Search for the cell housing the specified text and yield its [X, Y] center coordinate. 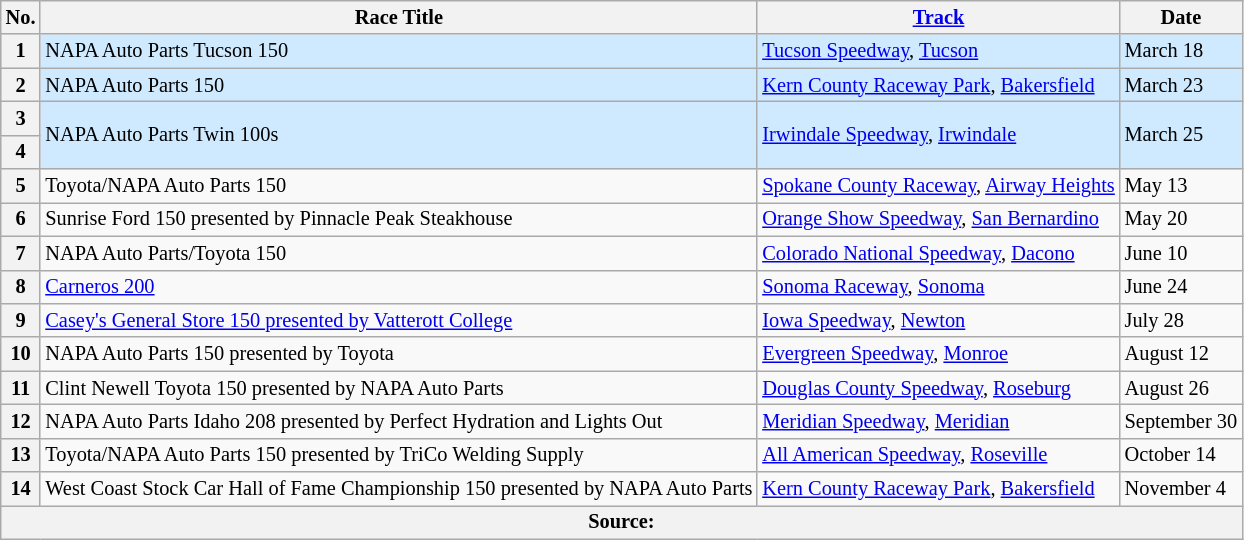
Irwindale Speedway, Irwindale [938, 134]
March 18 [1181, 51]
June 24 [1181, 287]
7 [21, 253]
NAPA Auto Parts 150 presented by Toyota [398, 354]
Casey's General Store 150 presented by Vatterott College [398, 320]
3 [21, 118]
May 20 [1181, 219]
March 25 [1181, 134]
6 [21, 219]
Carneros 200 [398, 287]
Toyota/NAPA Auto Parts 150 presented by TriCo Welding Supply [398, 455]
NAPA Auto Parts Tucson 150 [398, 51]
August 26 [1181, 388]
No. [21, 17]
Iowa Speedway, Newton [938, 320]
All American Speedway, Roseville [938, 455]
Colorado National Speedway, Dacono [938, 253]
July 28 [1181, 320]
Sonoma Raceway, Sonoma [938, 287]
9 [21, 320]
Tucson Speedway, Tucson [938, 51]
March 23 [1181, 85]
Meridian Speedway, Meridian [938, 421]
Toyota/NAPA Auto Parts 150 [398, 186]
2 [21, 85]
Sunrise Ford 150 presented by Pinnacle Peak Steakhouse [398, 219]
8 [21, 287]
Source: [622, 522]
1 [21, 51]
Race Title [398, 17]
August 12 [1181, 354]
June 10 [1181, 253]
NAPA Auto Parts Idaho 208 presented by Perfect Hydration and Lights Out [398, 421]
10 [21, 354]
14 [21, 489]
Track [938, 17]
NAPA Auto Parts/Toyota 150 [398, 253]
November 4 [1181, 489]
12 [21, 421]
13 [21, 455]
Date [1181, 17]
NAPA Auto Parts Twin 100s [398, 134]
5 [21, 186]
West Coast Stock Car Hall of Fame Championship 150 presented by NAPA Auto Parts [398, 489]
September 30 [1181, 421]
11 [21, 388]
Clint Newell Toyota 150 presented by NAPA Auto Parts [398, 388]
Spokane County Raceway, Airway Heights [938, 186]
Douglas County Speedway, Roseburg [938, 388]
Orange Show Speedway, San Bernardino [938, 219]
NAPA Auto Parts 150 [398, 85]
October 14 [1181, 455]
4 [21, 152]
May 13 [1181, 186]
Evergreen Speedway, Monroe [938, 354]
